Return (X, Y) of the center of cell containing provided text 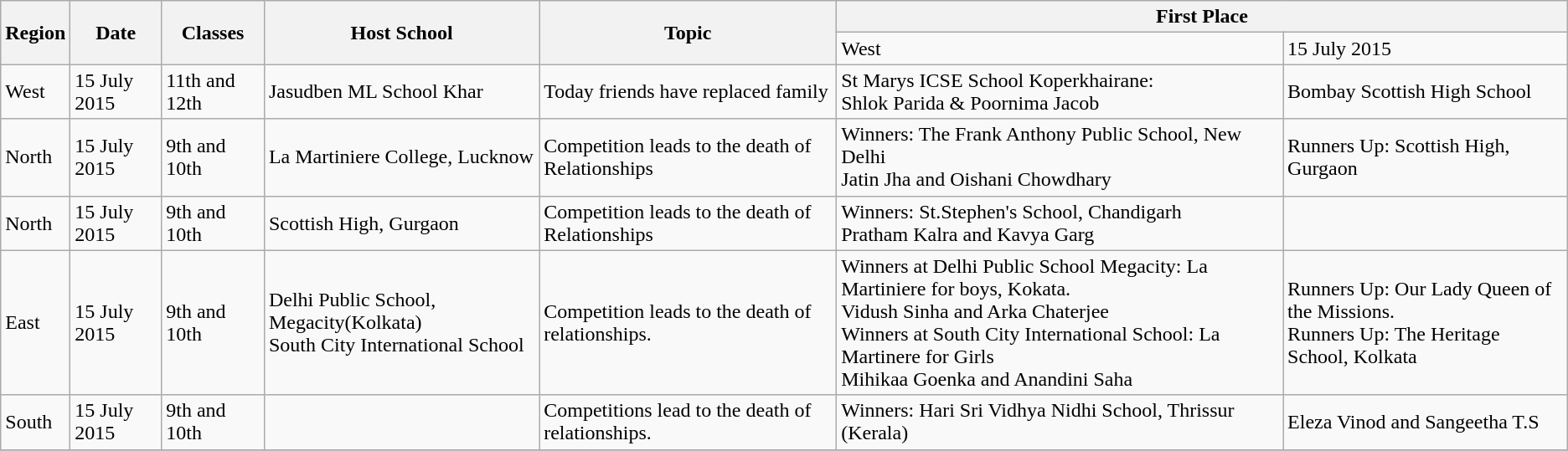
Competitions lead to the death of relationships. (689, 422)
Region (35, 33)
Today friends have replaced family (689, 92)
Jasudben ML School Khar (401, 92)
St Marys ICSE School Koperkhairane:Shlok Parida & Poornima Jacob (1060, 92)
East (35, 323)
Runners Up: Our Lady Queen of the Missions.Runners Up: The Heritage School, Kolkata (1426, 323)
Bombay Scottish High School (1426, 92)
Host School (401, 33)
Winners: Hari Sri Vidhya Nidhi School, Thrissur (Kerala) (1060, 422)
First Place (1203, 17)
Competition leads to the death of relationships. (689, 323)
Date (116, 33)
Eleza Vinod and Sangeetha T.S (1426, 422)
Runners Up: Scottish High, Gurgaon (1426, 157)
11th and 12th (213, 92)
Winners: The Frank Anthony Public School, New DelhiJatin Jha and Oishani Chowdhary (1060, 157)
Classes (213, 33)
Scottish High, Gurgaon (401, 223)
Topic (689, 33)
Winners: St.Stephen's School, ChandigarhPratham Kalra and Kavya Garg (1060, 223)
South (35, 422)
La Martiniere College, Lucknow (401, 157)
Delhi Public School, Megacity(Kolkata)South City International School (401, 323)
